Extract the (X, Y) coordinate from the center of the cell holding the provided text.  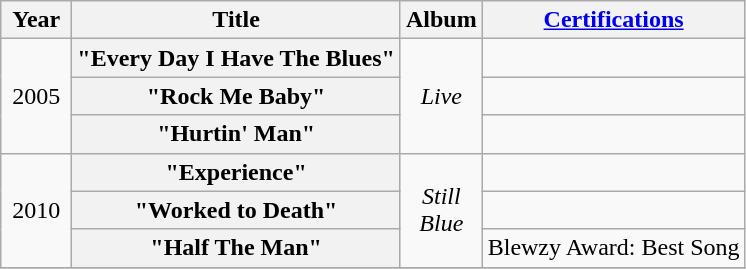
Live (441, 96)
"Half The Man" (236, 248)
Certifications (614, 20)
"Experience" (236, 172)
"Hurtin' Man" (236, 134)
Title (236, 20)
Album (441, 20)
2010 (36, 210)
"Worked to Death" (236, 210)
"Rock Me Baby" (236, 96)
"Every Day I Have The Blues" (236, 58)
Blewzy Award: Best Song (614, 248)
2005 (36, 96)
Year (36, 20)
StillBlue (441, 210)
